Capture the cell that displays the provided text and extract its [x, y] central coordinate. 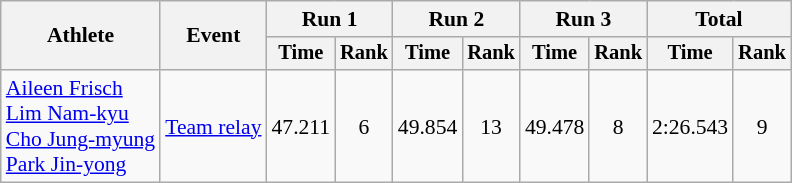
Athlete [80, 36]
9 [762, 126]
49.478 [554, 126]
Run 3 [584, 19]
2:26.543 [690, 126]
13 [491, 126]
Aileen FrischLim Nam-kyuCho Jung-myungPark Jin-yong [80, 126]
Total [719, 19]
6 [364, 126]
47.211 [302, 126]
8 [618, 126]
Run 2 [456, 19]
Event [213, 36]
Run 1 [330, 19]
Team relay [213, 126]
49.854 [428, 126]
